Pinpoint the cell where the given text exists, returning its (x, y) midpoint coordinate. 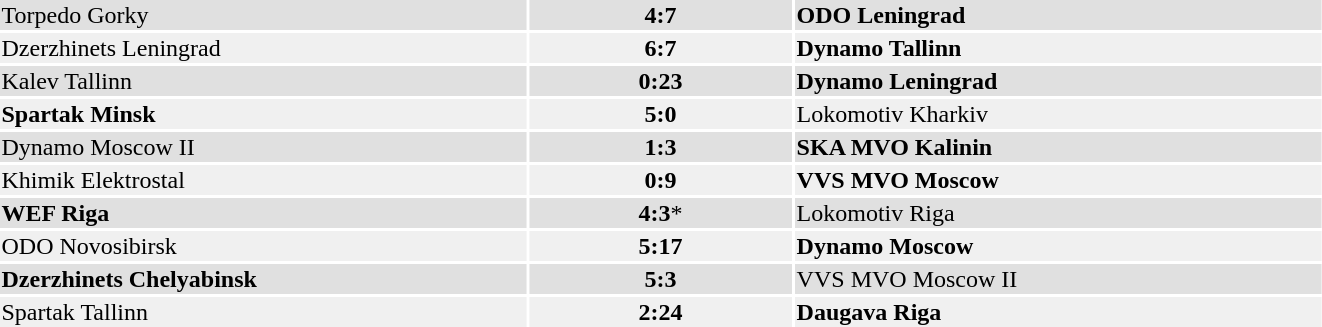
Torpedo Gorky (263, 15)
2:24 (660, 312)
Kalev Tallinn (263, 81)
Dynamo Moscow II (263, 147)
VVS MVO Moscow (1058, 180)
Dzerzhinets Leningrad (263, 48)
0:9 (660, 180)
4:7 (660, 15)
Dynamo Moscow (1058, 246)
WEF Riga (263, 213)
5:17 (660, 246)
Lokomotiv Riga (1058, 213)
Lokomotiv Kharkiv (1058, 114)
1:3 (660, 147)
Dynamo Tallinn (1058, 48)
5:3 (660, 279)
4:3* (660, 213)
VVS MVO Moscow II (1058, 279)
Dzerzhinets Chelyabinsk (263, 279)
Khimik Elektrostal (263, 180)
Daugava Riga (1058, 312)
0:23 (660, 81)
ODO Novosibirsk (263, 246)
Spartak Minsk (263, 114)
Spartak Tallinn (263, 312)
Dynamo Leningrad (1058, 81)
5:0 (660, 114)
ODO Leningrad (1058, 15)
6:7 (660, 48)
SKA MVO Kalinin (1058, 147)
